From the cell containing the given text, extract its center point as (x, y) coordinate. 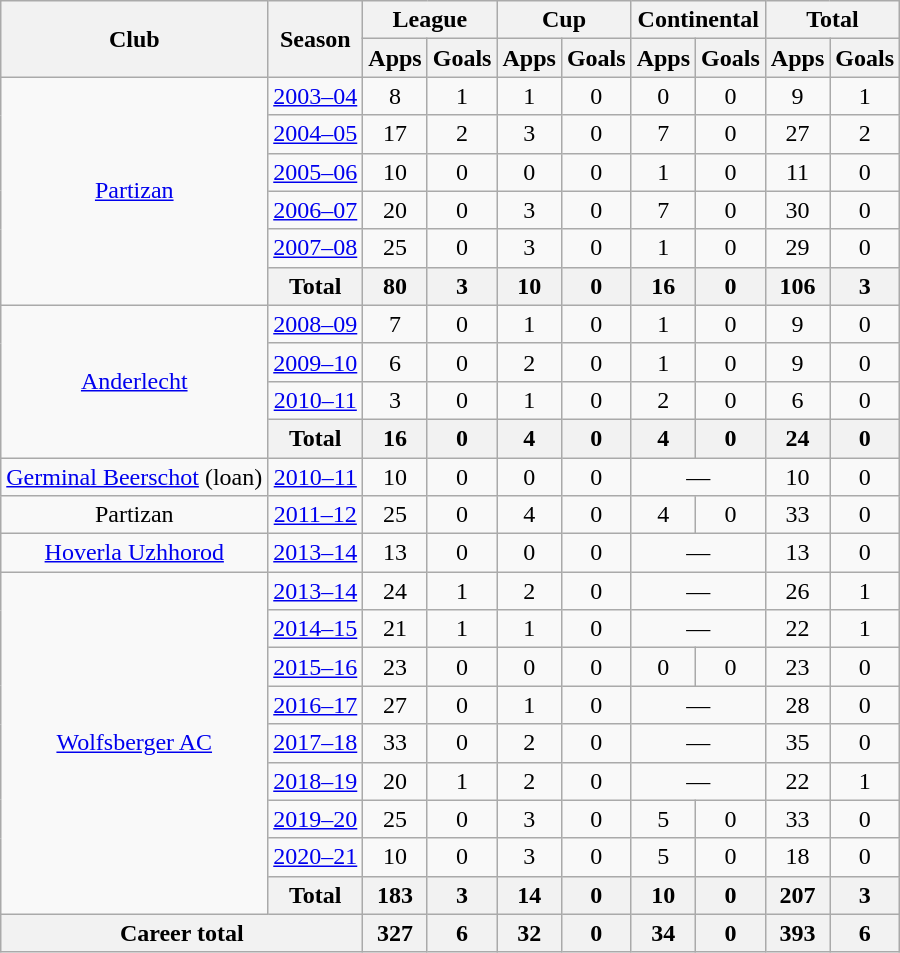
11 (797, 172)
28 (797, 705)
2020–21 (316, 857)
2015–16 (316, 667)
2006–07 (316, 210)
2018–19 (316, 781)
Hoverla Uzhhorod (134, 553)
2011–12 (316, 515)
30 (797, 210)
2014–15 (316, 629)
Wolfsberger AC (134, 744)
2008–09 (316, 324)
106 (797, 286)
Club (134, 39)
14 (529, 895)
2019–20 (316, 819)
29 (797, 248)
Continental (698, 20)
26 (797, 591)
21 (395, 629)
327 (395, 933)
183 (395, 895)
393 (797, 933)
32 (529, 933)
Career total (182, 933)
2007–08 (316, 248)
Anderlecht (134, 381)
8 (395, 96)
18 (797, 857)
League (430, 20)
80 (395, 286)
17 (395, 134)
Germinal Beerschot (loan) (134, 477)
2005–06 (316, 172)
2003–04 (316, 96)
2017–18 (316, 743)
34 (663, 933)
Cup (564, 20)
2016–17 (316, 705)
Season (316, 39)
2009–10 (316, 362)
207 (797, 895)
35 (797, 743)
2004–05 (316, 134)
